Scan for the cell matching the given text and deliver its (x, y) coordinate at center. 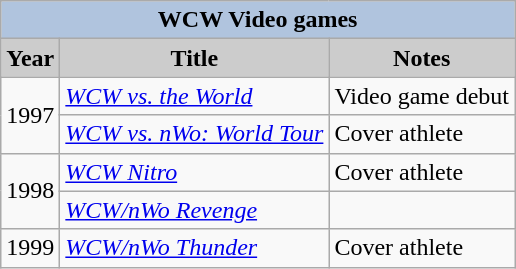
1999 (30, 248)
1998 (30, 191)
WCW vs. the World (194, 96)
Notes (422, 58)
Video game debut (422, 96)
1997 (30, 115)
WCW Nitro (194, 172)
WCW Video games (258, 20)
Year (30, 58)
WCW vs. nWo: World Tour (194, 134)
Title (194, 58)
WCW/nWo Revenge (194, 210)
WCW/nWo Thunder (194, 248)
